Capture the cell that displays the provided text and extract its [X, Y] central coordinate. 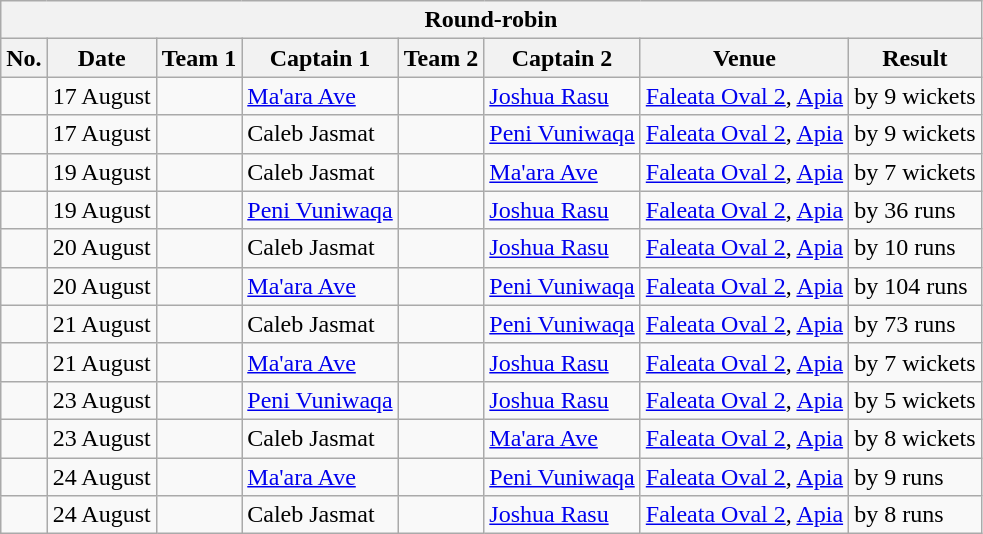
by 73 runs [915, 324]
by 104 runs [915, 286]
Team 1 [199, 58]
by 5 wickets [915, 400]
by 36 runs [915, 210]
by 8 wickets [915, 438]
Captain 1 [320, 58]
by 10 runs [915, 248]
Venue [744, 58]
No. [24, 58]
Captain 2 [562, 58]
Date [102, 58]
Round-robin [491, 20]
Result [915, 58]
Team 2 [441, 58]
by 8 runs [915, 515]
by 9 runs [915, 477]
